Scan for the cell matching the given text and deliver its [X, Y] coordinate at center. 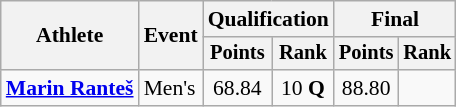
10 Q [303, 88]
Athlete [70, 36]
Final [395, 19]
Men's [171, 88]
Qualification [268, 19]
Event [171, 36]
Marin Ranteš [70, 88]
68.84 [238, 88]
88.80 [366, 88]
